Extract the [x, y] coordinate from the center of the cell holding the provided text.  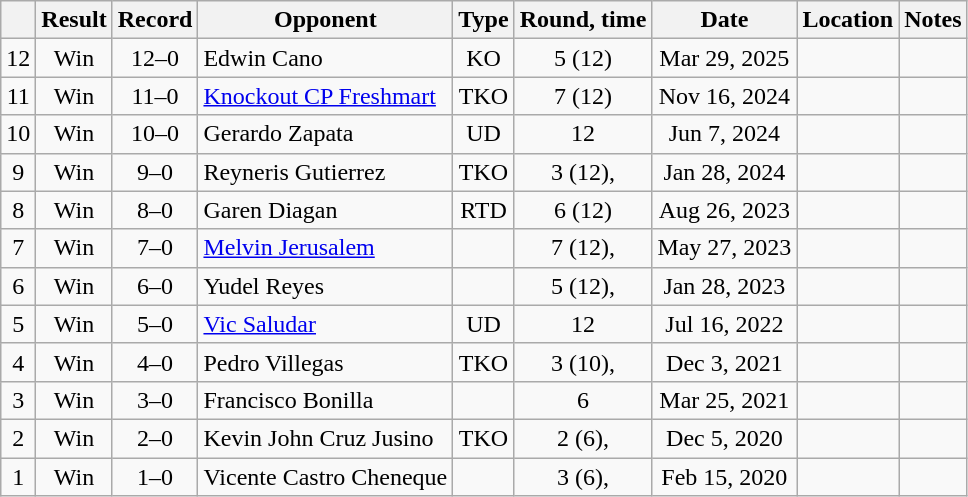
3 [18, 400]
Vicente Castro Cheneque [326, 477]
Vic Saludar [326, 324]
Feb 15, 2020 [724, 477]
Mar 25, 2021 [724, 400]
Reyneris Gutierrez [326, 172]
RTD [484, 210]
5–0 [155, 324]
9 [18, 172]
Garen Diagan [326, 210]
1–0 [155, 477]
Dec 5, 2020 [724, 438]
Dec 3, 2021 [724, 362]
5 (12), [583, 286]
Knockout CP Freshmart [326, 96]
Type [484, 20]
Record [155, 20]
3–0 [155, 400]
Location [848, 20]
2 [18, 438]
6 (12) [583, 210]
8–0 [155, 210]
11 [18, 96]
Notes [933, 20]
3 (10), [583, 362]
2–0 [155, 438]
3 (12), [583, 172]
12–0 [155, 58]
9–0 [155, 172]
7–0 [155, 248]
Round, time [583, 20]
Date [724, 20]
Jul 16, 2022 [724, 324]
Result [74, 20]
Aug 26, 2023 [724, 210]
7 (12) [583, 96]
10 [18, 134]
Edwin Cano [326, 58]
4–0 [155, 362]
Pedro Villegas [326, 362]
KO [484, 58]
11–0 [155, 96]
Jan 28, 2023 [724, 286]
8 [18, 210]
May 27, 2023 [724, 248]
5 [18, 324]
Nov 16, 2024 [724, 96]
1 [18, 477]
Jan 28, 2024 [724, 172]
2 (6), [583, 438]
4 [18, 362]
Kevin John Cruz Jusino [326, 438]
6–0 [155, 286]
Francisco Bonilla [326, 400]
5 (12) [583, 58]
Jun 7, 2024 [724, 134]
3 (6), [583, 477]
10–0 [155, 134]
Yudel Reyes [326, 286]
7 (12), [583, 248]
Mar 29, 2025 [724, 58]
Opponent [326, 20]
7 [18, 248]
Gerardo Zapata [326, 134]
Melvin Jerusalem [326, 248]
